Output the (x, y) coordinate of the center of the cell containing the given text.  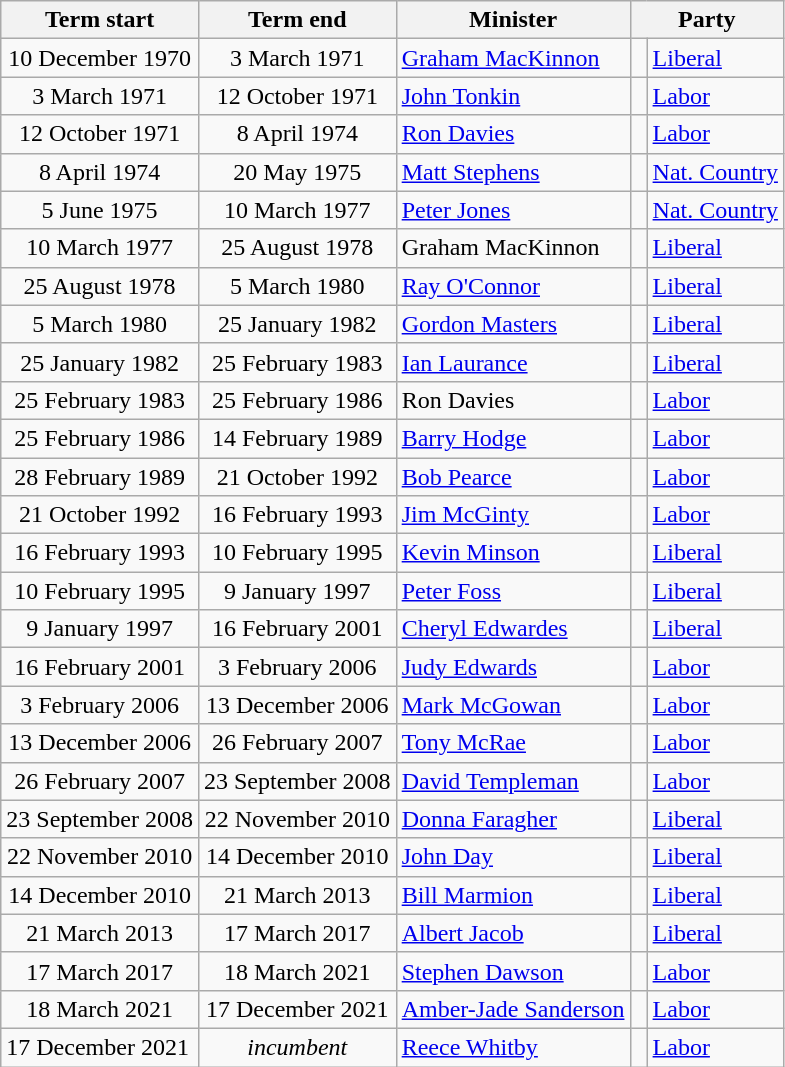
10 December 1970 (100, 58)
John Tonkin (513, 96)
Albert Jacob (513, 933)
28 February 1989 (100, 477)
Tony McRae (513, 743)
Ray O'Connor (513, 286)
Stephen Dawson (513, 971)
Bill Marmion (513, 895)
Minister (513, 20)
Mark McGowan (513, 705)
Barry Hodge (513, 438)
Cheryl Edwardes (513, 629)
Donna Faragher (513, 819)
Term start (100, 20)
Bob Pearce (513, 477)
20 May 1975 (297, 172)
Peter Foss (513, 591)
Peter Jones (513, 210)
5 June 1975 (100, 210)
14 February 1989 (297, 438)
Judy Edwards (513, 667)
Reece Whitby (513, 1047)
Gordon Masters (513, 324)
Kevin Minson (513, 553)
incumbent (297, 1047)
Matt Stephens (513, 172)
Jim McGinty (513, 515)
Ian Laurance (513, 362)
Amber-Jade Sanderson (513, 1009)
Party (706, 20)
Term end (297, 20)
David Templeman (513, 781)
John Day (513, 857)
